Capture the cell that displays the provided text and extract its [x, y] central coordinate. 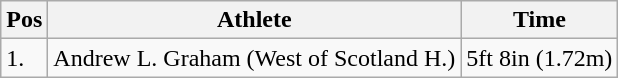
5ft 8in (1.72m) [540, 58]
Athlete [254, 20]
Time [540, 20]
Andrew L. Graham (West of Scotland H.) [254, 58]
Pos [24, 20]
1. [24, 58]
